For the text-containing cell, return its midpoint in (X, Y) coordinate format. 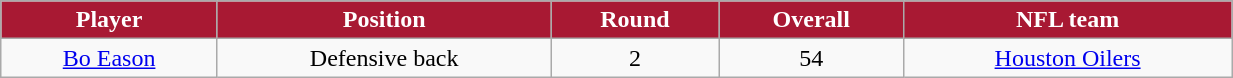
Houston Oilers (1068, 58)
Position (384, 20)
2 (635, 58)
54 (812, 58)
Bo Eason (110, 58)
Player (110, 20)
Defensive back (384, 58)
Round (635, 20)
Overall (812, 20)
NFL team (1068, 20)
